Identify which cell holds the provided text, then report its (X, Y) central coordinate. 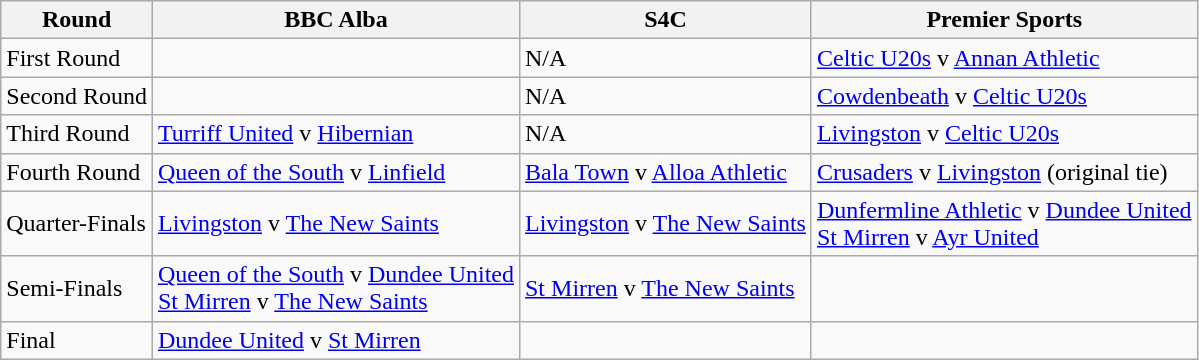
S4C (665, 20)
First Round (77, 58)
Crusaders v Livingston (original tie) (1004, 172)
Livingston v Celtic U20s (1004, 134)
Dundee United v St Mirren (336, 340)
Bala Town v Alloa Athletic (665, 172)
Round (77, 20)
Queen of the South v Dundee UnitedSt Mirren v The New Saints (336, 288)
Premier Sports (1004, 20)
Cowdenbeath v Celtic U20s (1004, 96)
Semi-Finals (77, 288)
Turriff United v Hibernian (336, 134)
Third Round (77, 134)
St Mirren v The New Saints (665, 288)
Fourth Round (77, 172)
Quarter-Finals (77, 224)
Celtic U20s v Annan Athletic (1004, 58)
BBC Alba (336, 20)
Second Round (77, 96)
Final (77, 340)
Dunfermline Athletic v Dundee UnitedSt Mirren v Ayr United (1004, 224)
Queen of the South v Linfield (336, 172)
